Determine the (x, y) coordinate at the center of the cell enclosing the given text.  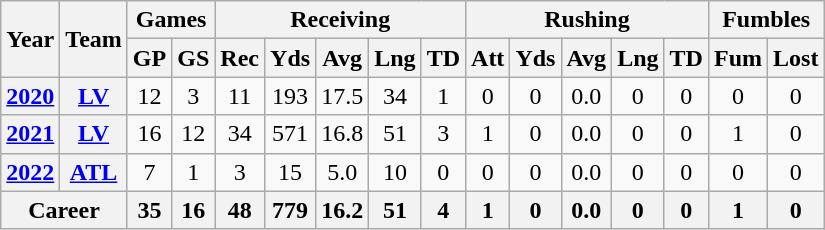
2020 (30, 96)
571 (290, 134)
GS (194, 58)
16.8 (342, 134)
15 (290, 172)
10 (395, 172)
2021 (30, 134)
Lost (796, 58)
Receiving (340, 20)
Year (30, 39)
Career (64, 210)
193 (290, 96)
Games (170, 20)
ATL (94, 172)
35 (149, 210)
GP (149, 58)
Team (94, 39)
11 (240, 96)
7 (149, 172)
17.5 (342, 96)
16.2 (342, 210)
Fum (738, 58)
779 (290, 210)
4 (443, 210)
Rec (240, 58)
5.0 (342, 172)
Fumbles (766, 20)
48 (240, 210)
Rushing (588, 20)
Att (488, 58)
2022 (30, 172)
